Find where the given text appears and provide that cell's center as (X, Y) coordinate. 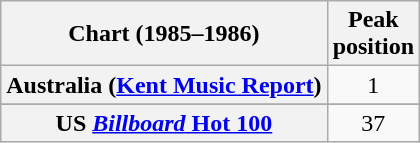
US Billboard Hot 100 (164, 123)
1 (373, 85)
Chart (1985–1986) (164, 34)
Australia (Kent Music Report) (164, 85)
Peakposition (373, 34)
37 (373, 123)
